Identify which cell holds the provided text, then report its (X, Y) central coordinate. 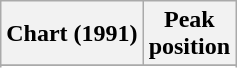
Chart (1991) (72, 34)
Peakposition (189, 34)
